Determine the (X, Y) coordinate at the center of the cell enclosing the given text.  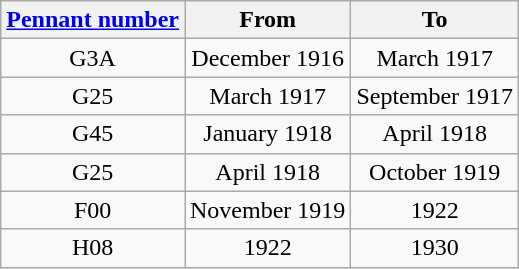
September 1917 (435, 96)
December 1916 (267, 58)
November 1919 (267, 210)
F00 (93, 210)
From (267, 20)
G3A (93, 58)
H08 (93, 248)
Pennant number (93, 20)
January 1918 (267, 134)
To (435, 20)
G45 (93, 134)
1930 (435, 248)
October 1919 (435, 172)
